Identify which cell holds the provided text, then report its (X, Y) central coordinate. 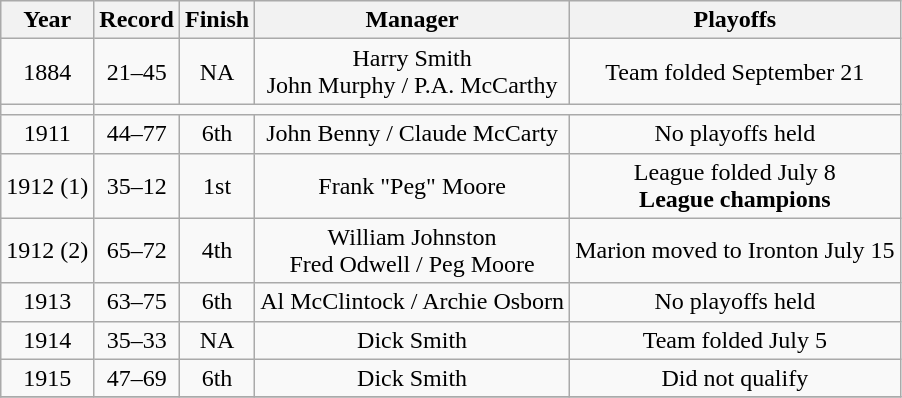
35–12 (137, 186)
William Johnston Fred Odwell / Peg Moore (412, 250)
4th (218, 250)
21–45 (137, 72)
65–72 (137, 250)
1913 (48, 302)
Marion moved to Ironton July 15 (735, 250)
Harry SmithJohn Murphy / P.A. McCarthy (412, 72)
35–33 (137, 340)
Team folded September 21 (735, 72)
League folded July 8League champions (735, 186)
Year (48, 20)
John Benny / Claude McCarty (412, 134)
1912 (1) (48, 186)
1912 (2) (48, 250)
47–69 (137, 378)
Record (137, 20)
1911 (48, 134)
Finish (218, 20)
Frank "Peg" Moore (412, 186)
Al McClintock / Archie Osborn (412, 302)
63–75 (137, 302)
1915 (48, 378)
1884 (48, 72)
1st (218, 186)
44–77 (137, 134)
Playoffs (735, 20)
1914 (48, 340)
Manager (412, 20)
Team folded July 5 (735, 340)
Did not qualify (735, 378)
